Determine the [X, Y] coordinate at the center of the cell enclosing the given text.  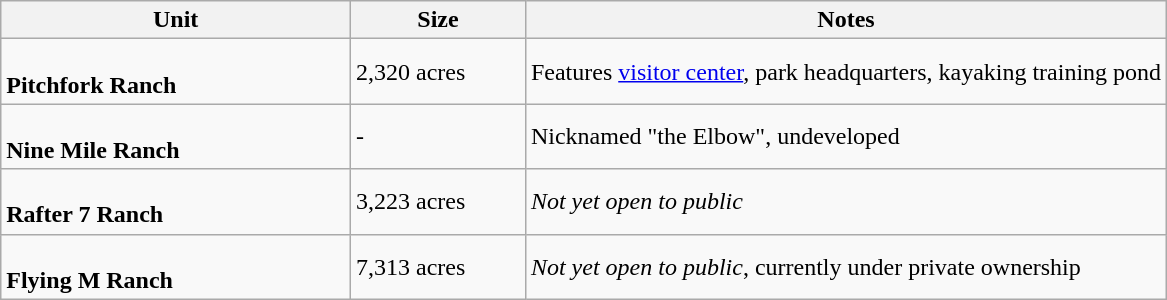
Flying M Ranch [176, 266]
Unit [176, 20]
2,320 acres [438, 72]
Nine Mile Ranch [176, 136]
Nicknamed "the Elbow", undeveloped [846, 136]
Features visitor center, park headquarters, kayaking training pond [846, 72]
- [438, 136]
7,313 acres [438, 266]
Pitchfork Ranch [176, 72]
Not yet open to public, currently under private ownership [846, 266]
Not yet open to public [846, 202]
Size [438, 20]
Notes [846, 20]
Rafter 7 Ranch [176, 202]
3,223 acres [438, 202]
